Capture the cell that displays the provided text and extract its (X, Y) central coordinate. 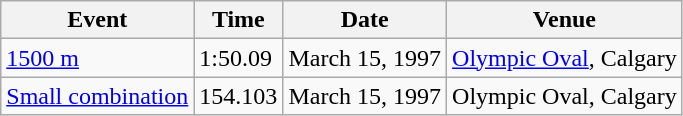
1:50.09 (238, 58)
Date (365, 20)
Time (238, 20)
1500 m (98, 58)
Event (98, 20)
Venue (565, 20)
Small combination (98, 96)
154.103 (238, 96)
